Determine the (x, y) coordinate at the center of the cell enclosing the given text.  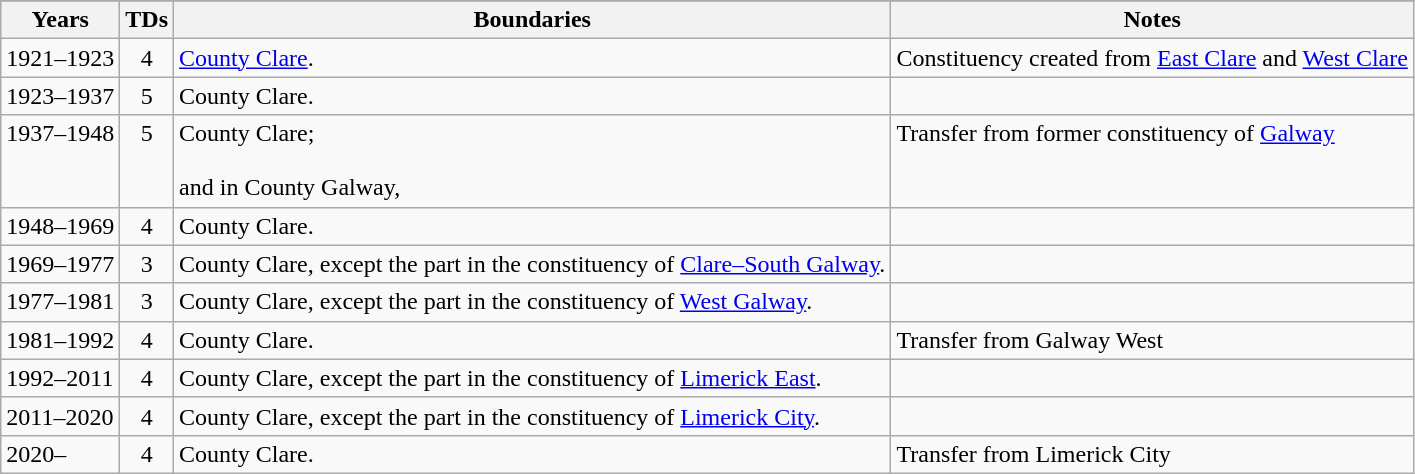
1969–1977 (60, 264)
1981–1992 (60, 340)
Notes (1152, 20)
Years (60, 20)
2011–2020 (60, 416)
County Clare, except the part in the constituency of Clare–South Galway. (532, 264)
TDs (147, 20)
1921–1923 (60, 58)
Transfer from former constituency of Galway (1152, 161)
County Clare, except the part in the constituency of West Galway. (532, 302)
County Clare;and in County Galway, (532, 161)
1977–1981 (60, 302)
2020– (60, 454)
County Clare, except the part in the constituency of Limerick City. (532, 416)
1948–1969 (60, 226)
1937–1948 (60, 161)
1992–2011 (60, 378)
Boundaries (532, 20)
Transfer from Galway West (1152, 340)
Transfer from Limerick City (1152, 454)
County Clare, except the part in the constituency of Limerick East. (532, 378)
1923–1937 (60, 96)
Constituency created from East Clare and West Clare (1152, 58)
